Scan for the cell matching the given text and deliver its (X, Y) coordinate at center. 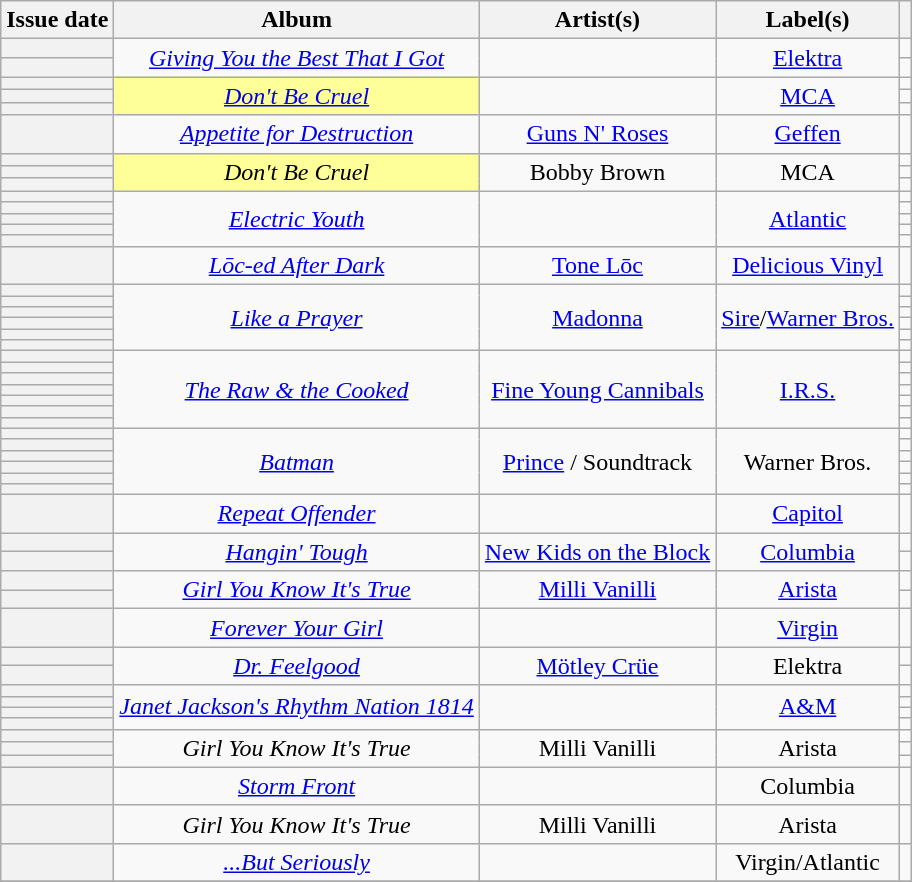
Giving You the Best That I Got (296, 58)
Delicious Vinyl (808, 265)
New Kids on the Block (597, 552)
Fine Young Cannibals (597, 390)
Sire/Warner Bros. (808, 317)
Artist(s) (597, 20)
Atlantic (808, 218)
Album (296, 20)
Forever Your Girl (296, 628)
Batman (296, 461)
Storm Front (296, 786)
...But Seriously (296, 862)
Bobby Brown (597, 172)
Appetite for Destruction (296, 134)
The Raw & the Cooked (296, 390)
Geffen (808, 134)
Prince / Soundtrack (597, 461)
Virgin/Atlantic (808, 862)
Warner Bros. (808, 461)
Dr. Feelgood (296, 666)
A&M (808, 707)
I.R.S. (808, 390)
Hangin' Tough (296, 552)
Repeat Offender (296, 514)
Madonna (597, 317)
Electric Youth (296, 218)
Label(s) (808, 20)
Issue date (58, 20)
Lōc-ed After Dark (296, 265)
Virgin (808, 628)
Guns N' Roses (597, 134)
Like a Prayer (296, 317)
Janet Jackson's Rhythm Nation 1814 (296, 707)
Tone Lōc (597, 265)
Capitol (808, 514)
Mötley Crüe (597, 666)
